Search for the cell housing the specified text and yield its (x, y) center coordinate. 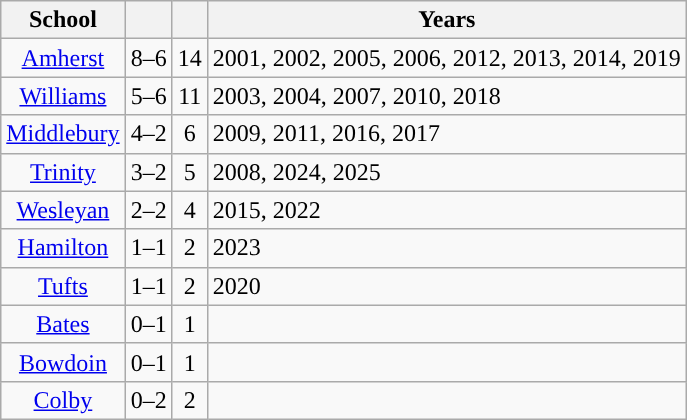
Bates (63, 324)
6 (190, 134)
5 (190, 172)
4 (190, 210)
0–2 (148, 400)
2020 (446, 286)
2003, 2004, 2007, 2010, 2018 (446, 96)
School (63, 20)
Wesleyan (63, 210)
Amherst (63, 58)
Trinity (63, 172)
14 (190, 58)
2001, 2002, 2005, 2006, 2012, 2013, 2014, 2019 (446, 58)
Bowdoin (63, 362)
4–2 (148, 134)
2009, 2011, 2016, 2017 (446, 134)
Years (446, 20)
2–2 (148, 210)
2008, 2024, 2025 (446, 172)
11 (190, 96)
Williams (63, 96)
Colby (63, 400)
5–6 (148, 96)
2015, 2022 (446, 210)
Hamilton (63, 248)
Middlebury (63, 134)
3–2 (148, 172)
8–6 (148, 58)
2023 (446, 248)
Tufts (63, 286)
